Capture the cell that displays the provided text and extract its (x, y) central coordinate. 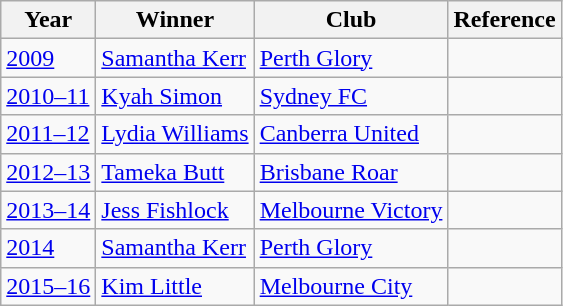
2013–14 (48, 210)
Sydney FC (351, 96)
2014 (48, 248)
Club (351, 20)
Winner (175, 20)
2010–11 (48, 96)
Melbourne Victory (351, 210)
Reference (504, 20)
Melbourne City (351, 286)
Canberra United (351, 134)
Kim Little (175, 286)
Kyah Simon (175, 96)
Tameka Butt (175, 172)
2009 (48, 58)
Lydia Williams (175, 134)
2011–12 (48, 134)
Jess Fishlock (175, 210)
2015–16 (48, 286)
2012–13 (48, 172)
Year (48, 20)
Brisbane Roar (351, 172)
